Capture the cell that displays the provided text and extract its (x, y) central coordinate. 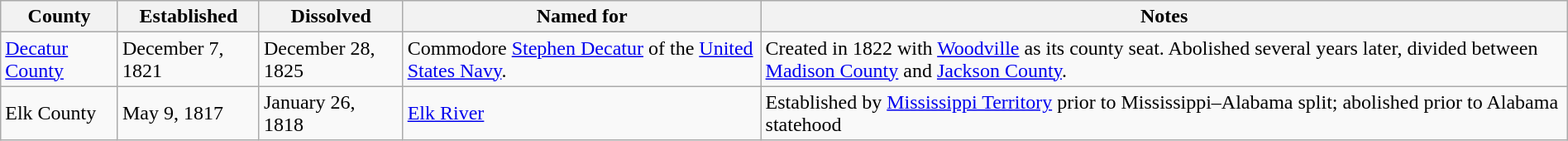
December 28, 1825 (331, 60)
Notes (1164, 17)
Created in 1822 with Woodville as its county seat. Abolished several years later, divided between Madison County and Jackson County. (1164, 60)
May 9, 1817 (189, 113)
County (60, 17)
Elk River (582, 113)
Elk County (60, 113)
January 26, 1818 (331, 113)
December 7, 1821 (189, 60)
Established by Mississippi Territory prior to Mississippi–Alabama split; abolished prior to Alabama statehood (1164, 113)
Dissolved (331, 17)
Decatur County (60, 60)
Established (189, 17)
Commodore Stephen Decatur of the United States Navy. (582, 60)
Named for (582, 17)
